Output the (x, y) coordinate of the center of the cell containing the given text.  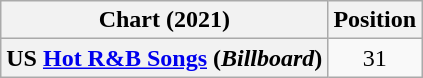
Position (375, 20)
US Hot R&B Songs (Billboard) (164, 58)
Chart (2021) (164, 20)
31 (375, 58)
